Capture the cell that displays the provided text and extract its [X, Y] central coordinate. 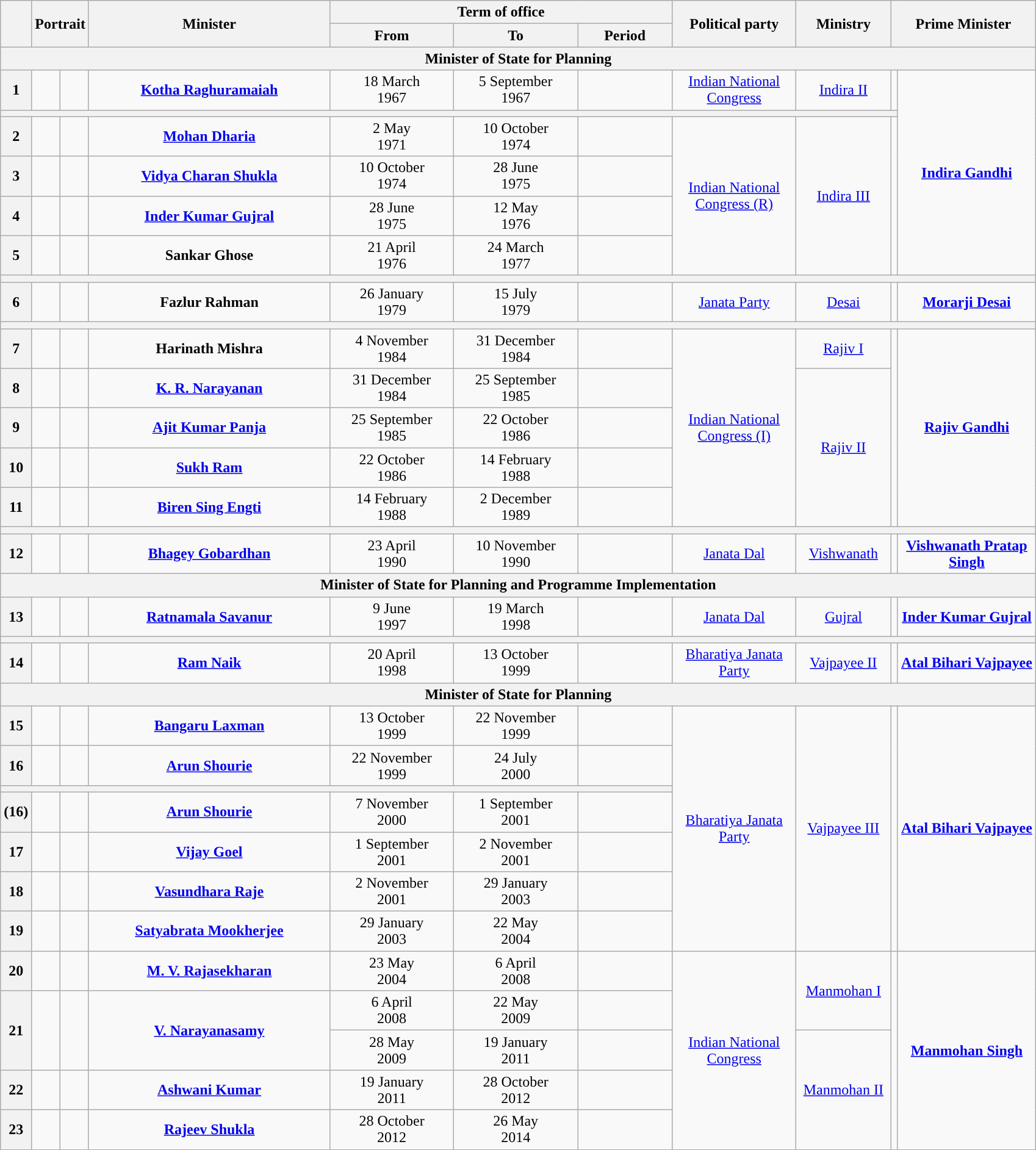
Vidya Charan Shukla [209, 176]
18 [16, 892]
11 [16, 508]
7 [16, 348]
Ratnamala Savanur [209, 616]
Desai [843, 301]
Portrait [60, 24]
6 [16, 301]
Indira Gandhi [966, 173]
18 March1967 [392, 90]
28 May2009 [392, 1051]
26 January1979 [392, 301]
Rajiv I [843, 348]
1 [16, 90]
Vajpayee III [843, 828]
Indira III [843, 196]
9 June1997 [392, 616]
14 [16, 663]
Ministry [843, 24]
2 [16, 137]
Kotha Raghuramaiah [209, 90]
Manmohan Singh [966, 1051]
4 November1984 [392, 348]
16 [16, 765]
Indian National Congress (R) [735, 196]
Biren Sing Engti [209, 508]
K. R. Narayanan [209, 388]
Vajpayee II [843, 663]
21 April1976 [392, 255]
9 [16, 428]
20 [16, 971]
22 May2009 [516, 1010]
5 September1967 [516, 90]
Ashwani Kumar [209, 1090]
Vasundhara Raje [209, 892]
Sankar Ghose [209, 255]
Gujral [843, 616]
23 April1990 [392, 554]
M. V. Rajasekharan [209, 971]
Vishwanath Pratap Singh [966, 554]
20 April1998 [392, 663]
23 [16, 1130]
2 May1971 [392, 137]
To [516, 35]
15 [16, 726]
19 March1998 [516, 616]
Rajiv II [843, 448]
Ajit Kumar Panja [209, 428]
2 December1989 [516, 508]
24 March1977 [516, 255]
7 November2000 [392, 811]
V. Narayanasamy [209, 1030]
10 [16, 467]
Satyabrata Mookherjee [209, 931]
24 July2000 [516, 765]
Morarji Desai [966, 301]
26 May2014 [516, 1130]
Mohan Dharia [209, 137]
Minister of State for Planning and Programme Implementation [519, 585]
Period [625, 35]
Rajiv Gandhi [966, 427]
Indian National Congress (I) [735, 427]
Sukh Ram [209, 467]
23 May2004 [392, 971]
12 [16, 554]
4 [16, 216]
22 [16, 1090]
Minister [209, 24]
Political party [735, 24]
19 [16, 931]
13 [16, 616]
21 [16, 1030]
12 May1976 [516, 216]
Ram Naik [209, 663]
Manmohan I [843, 991]
(16) [16, 811]
Bangaru Laxman [209, 726]
17 [16, 852]
3 [16, 176]
Bhagey Gobardhan [209, 554]
Fazlur Rahman [209, 301]
Vijay Goel [209, 852]
22 May2004 [516, 931]
5 [16, 255]
Prime Minister [963, 24]
From [392, 35]
10 November1990 [516, 554]
Term of office [502, 12]
8 [16, 388]
Janata Party [735, 301]
Harinath Mishra [209, 348]
Indira II [843, 90]
Rajeev Shukla [209, 1130]
Vishwanath [843, 554]
15 July1979 [516, 301]
Manmohan II [843, 1090]
